Locate the cell with the specified text and output its [X, Y] center coordinate. 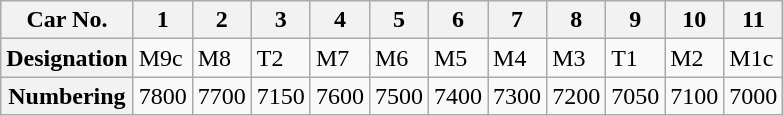
M2 [694, 58]
M7 [340, 58]
Designation [67, 58]
5 [398, 20]
Car No. [67, 20]
T1 [636, 58]
6 [458, 20]
11 [754, 20]
M1c [754, 58]
2 [222, 20]
M6 [398, 58]
7300 [518, 96]
7200 [576, 96]
M4 [518, 58]
M5 [458, 58]
1 [162, 20]
7800 [162, 96]
9 [636, 20]
T2 [280, 58]
3 [280, 20]
7400 [458, 96]
7100 [694, 96]
Numbering [67, 96]
7 [518, 20]
8 [576, 20]
7050 [636, 96]
7150 [280, 96]
7600 [340, 96]
M3 [576, 58]
4 [340, 20]
M9c [162, 58]
7700 [222, 96]
10 [694, 20]
7500 [398, 96]
7000 [754, 96]
M8 [222, 58]
